Identify which cell holds the provided text, then report its (X, Y) central coordinate. 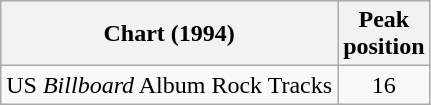
US Billboard Album Rock Tracks (170, 85)
Peakposition (384, 34)
16 (384, 85)
Chart (1994) (170, 34)
